Find where the given text appears and provide that cell's center as (X, Y) coordinate. 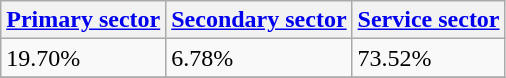
19.70% (84, 58)
Primary sector (84, 20)
6.78% (259, 58)
73.52% (428, 58)
Secondary sector (259, 20)
Service sector (428, 20)
